Locate the cell with the specified text and output its (X, Y) center coordinate. 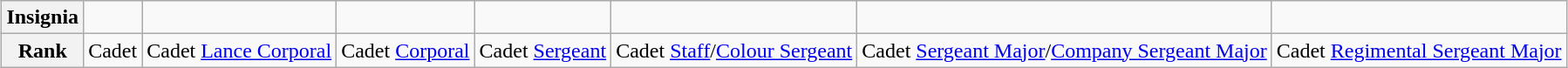
Cadet Sergeant Major/Company Sergeant Major (1064, 51)
Insignia (43, 17)
Cadet Regimental Sergeant Major (1419, 51)
Cadet Lance Corporal (239, 51)
Rank (43, 51)
Cadet (113, 51)
Cadet Corporal (406, 51)
Cadet Sergeant (542, 51)
Cadet Staff/Colour Sergeant (734, 51)
